Output the (X, Y) coordinate of the center of the cell containing the given text.  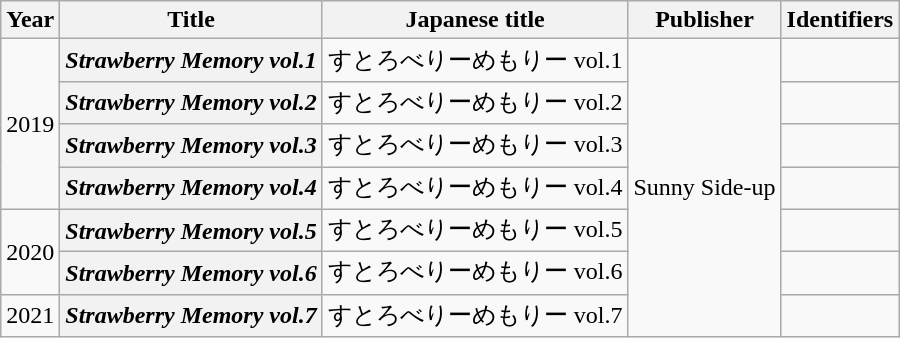
Strawberry Memory vol.5 (191, 230)
2019 (30, 124)
すとろべりーめもりー vol.2 (475, 102)
Strawberry Memory vol.2 (191, 102)
すとろべりーめもりー vol.4 (475, 188)
すとろべりーめもりー vol.3 (475, 146)
Strawberry Memory vol.1 (191, 60)
2020 (30, 252)
Year (30, 20)
Strawberry Memory vol.7 (191, 316)
すとろべりーめもりー vol.6 (475, 274)
すとろべりーめもりー vol.1 (475, 60)
Strawberry Memory vol.6 (191, 274)
Strawberry Memory vol.4 (191, 188)
Title (191, 20)
すとろべりーめもりー vol.7 (475, 316)
Strawberry Memory vol.3 (191, 146)
Sunny Side-up (704, 188)
すとろべりーめもりー vol.5 (475, 230)
2021 (30, 316)
Publisher (704, 20)
Japanese title (475, 20)
Identifiers (840, 20)
